Output the (x, y) coordinate of the center of the cell containing the given text.  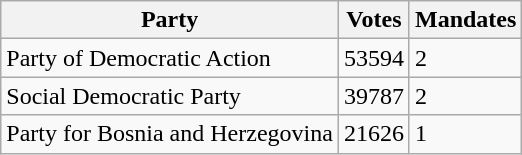
39787 (374, 96)
Party of Democratic Action (170, 58)
Party for Bosnia and Herzegovina (170, 134)
21626 (374, 134)
1 (465, 134)
Mandates (465, 20)
Party (170, 20)
Votes (374, 20)
Social Democratic Party (170, 96)
53594 (374, 58)
